For the text-containing cell, return its midpoint in [x, y] coordinate format. 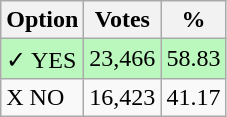
16,423 [122, 97]
X NO [42, 97]
23,466 [122, 59]
Option [42, 20]
58.83 [194, 59]
✓ YES [42, 59]
41.17 [194, 97]
% [194, 20]
Votes [122, 20]
